Determine the (x, y) coordinate at the center of the cell enclosing the given text.  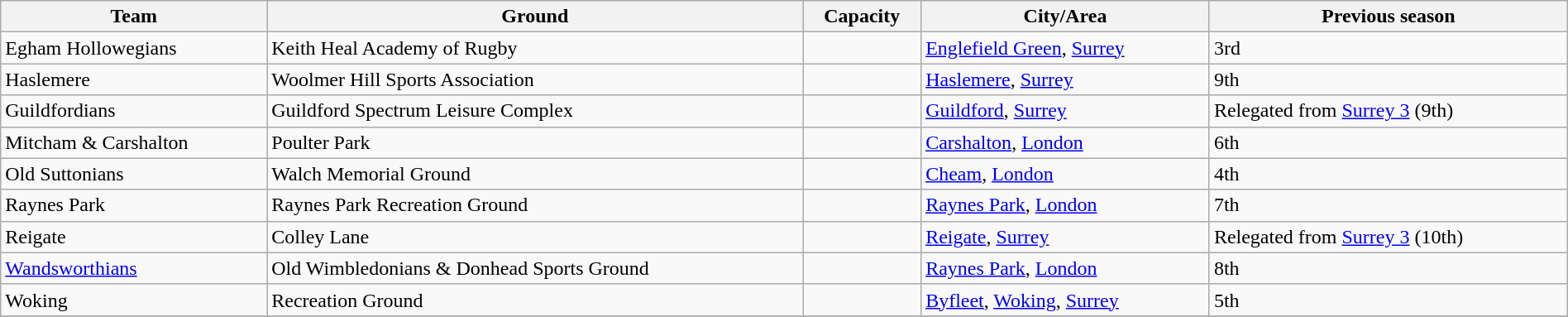
Haslemere, Surrey (1065, 79)
4th (1388, 174)
8th (1388, 268)
Guildford, Surrey (1065, 111)
9th (1388, 79)
Mitcham & Carshalton (134, 142)
Colley Lane (535, 237)
Team (134, 17)
Woolmer Hill Sports Association (535, 79)
3rd (1388, 48)
7th (1388, 205)
Old Suttonians (134, 174)
Poulter Park (535, 142)
Relegated from Surrey 3 (10th) (1388, 237)
Guildfordians (134, 111)
Previous season (1388, 17)
City/Area (1065, 17)
Haslemere (134, 79)
Wandsworthians (134, 268)
Raynes Park Recreation Ground (535, 205)
Byfleet, Woking, Surrey (1065, 300)
Walch Memorial Ground (535, 174)
Capacity (862, 17)
Recreation Ground (535, 300)
Reigate, Surrey (1065, 237)
Cheam, London (1065, 174)
5th (1388, 300)
Raynes Park (134, 205)
Englefield Green, Surrey (1065, 48)
Guildford Spectrum Leisure Complex (535, 111)
6th (1388, 142)
Ground (535, 17)
Keith Heal Academy of Rugby (535, 48)
Old Wimbledonians & Donhead Sports Ground (535, 268)
Relegated from Surrey 3 (9th) (1388, 111)
Reigate (134, 237)
Woking (134, 300)
Egham Hollowegians (134, 48)
Carshalton, London (1065, 142)
